Search for the cell housing the specified text and yield its [X, Y] center coordinate. 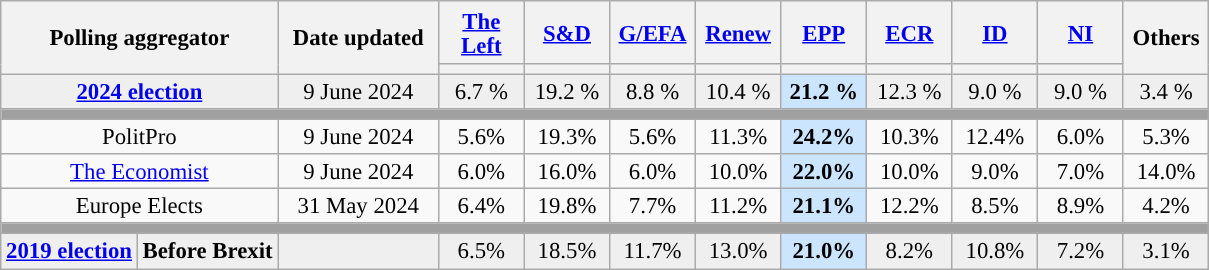
3.4 % [1166, 92]
S&D [567, 32]
10.3% [910, 138]
22.0% [824, 172]
The Economist [140, 172]
5.3% [1166, 138]
10.8% [995, 252]
16.0% [567, 172]
EPP [824, 32]
Renew [738, 32]
11.7% [653, 252]
19.3% [567, 138]
Polling aggregator [140, 38]
Others [1166, 38]
13.0% [738, 252]
31 May 2024 [358, 206]
21.1% [824, 206]
Date updated [358, 38]
7.0% [1081, 172]
2024 election [140, 92]
12.4% [995, 138]
6.7 % [482, 92]
21.0% [824, 252]
19.8% [567, 206]
PolitPro [140, 138]
ID [995, 32]
11.3% [738, 138]
8.9% [1081, 206]
7.7% [653, 206]
ECR [910, 32]
7.2% [1081, 252]
2019 election [69, 252]
Europe Elects [140, 206]
21.2 % [824, 92]
9.0% [995, 172]
3.1% [1166, 252]
8.2% [910, 252]
10.4 % [738, 92]
The Left [482, 32]
6.4% [482, 206]
NI [1081, 32]
4.2% [1166, 206]
24.2% [824, 138]
Before Brexit [208, 252]
8.5% [995, 206]
6.5% [482, 252]
12.3 % [910, 92]
18.5% [567, 252]
G/EFA [653, 32]
12.2% [910, 206]
8.8 % [653, 92]
19.2 % [567, 92]
14.0% [1166, 172]
11.2% [738, 206]
